For the text-containing cell, return its midpoint in [X, Y] coordinate format. 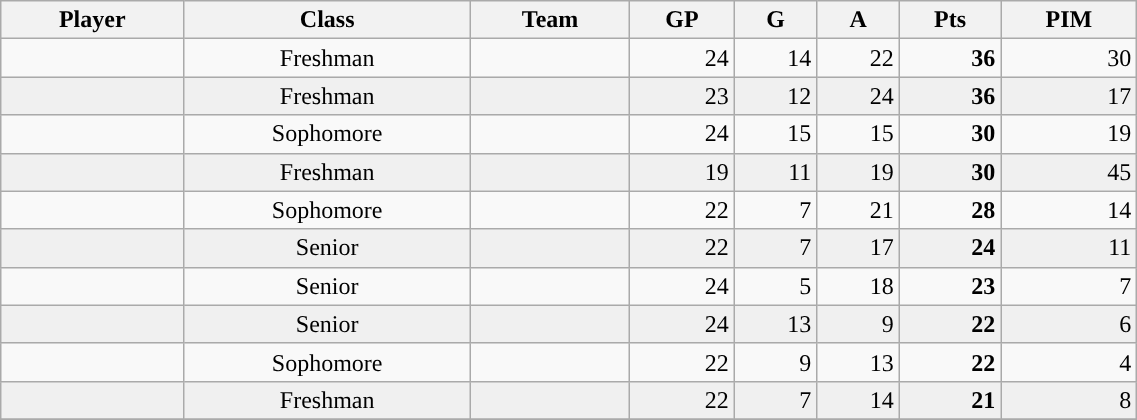
Pts [950, 20]
G [776, 20]
PIM [1069, 20]
45 [1069, 172]
5 [776, 286]
GP [682, 20]
Class [328, 20]
28 [950, 210]
8 [1069, 400]
18 [858, 286]
4 [1069, 362]
12 [776, 96]
Player [92, 20]
6 [1069, 324]
A [858, 20]
Team [550, 20]
